Return (X, Y) of the center of cell containing provided text 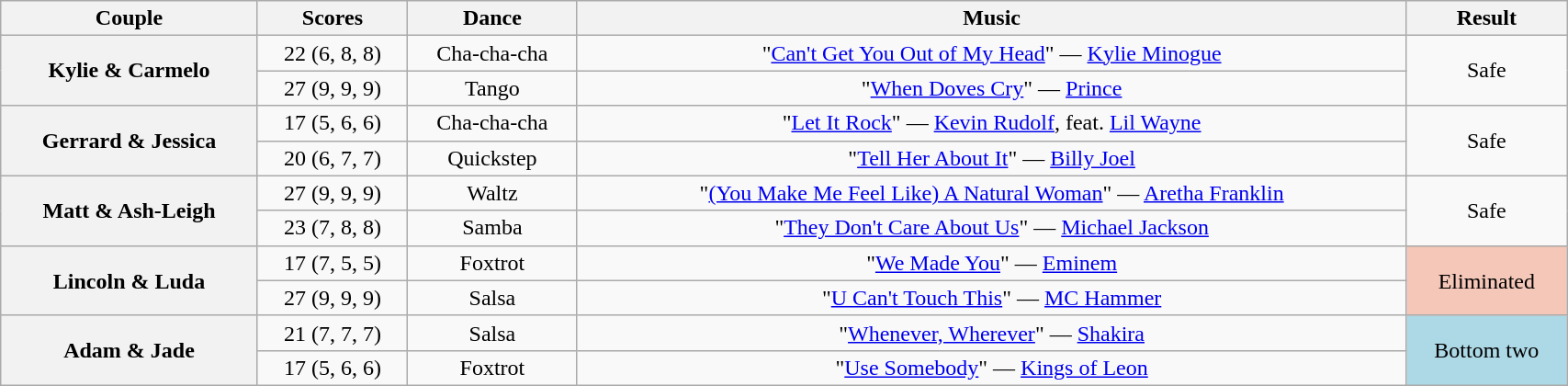
"We Made You" — Eminem (992, 263)
"(You Make Me Feel Like) A Natural Woman" — Aretha Franklin (992, 193)
21 (7, 7, 7) (333, 333)
"Let It Rock" — Kevin Rudolf, feat. Lil Wayne (992, 123)
Matt & Ash-Leigh (130, 210)
23 (7, 8, 8) (333, 228)
"Use Somebody" — Kings of Leon (992, 368)
Gerrard & Jessica (130, 141)
"U Can't Touch This" — MC Hammer (992, 298)
Eliminated (1486, 280)
Result (1486, 18)
Quickstep (492, 158)
20 (6, 7, 7) (333, 158)
"Can't Get You Out of My Head" — Kylie Minogue (992, 53)
"When Doves Cry" — Prince (992, 88)
22 (6, 8, 8) (333, 53)
Waltz (492, 193)
"Whenever, Wherever" — Shakira (992, 333)
Lincoln & Luda (130, 280)
Kylie & Carmelo (130, 71)
"They Don't Care About Us" — Michael Jackson (992, 228)
Tango (492, 88)
Dance (492, 18)
Bottom two (1486, 350)
Couple (130, 18)
17 (7, 5, 5) (333, 263)
Scores (333, 18)
Music (992, 18)
"Tell Her About It" — Billy Joel (992, 158)
Samba (492, 228)
Adam & Jade (130, 350)
